For the text-containing cell, return its midpoint in [X, Y] coordinate format. 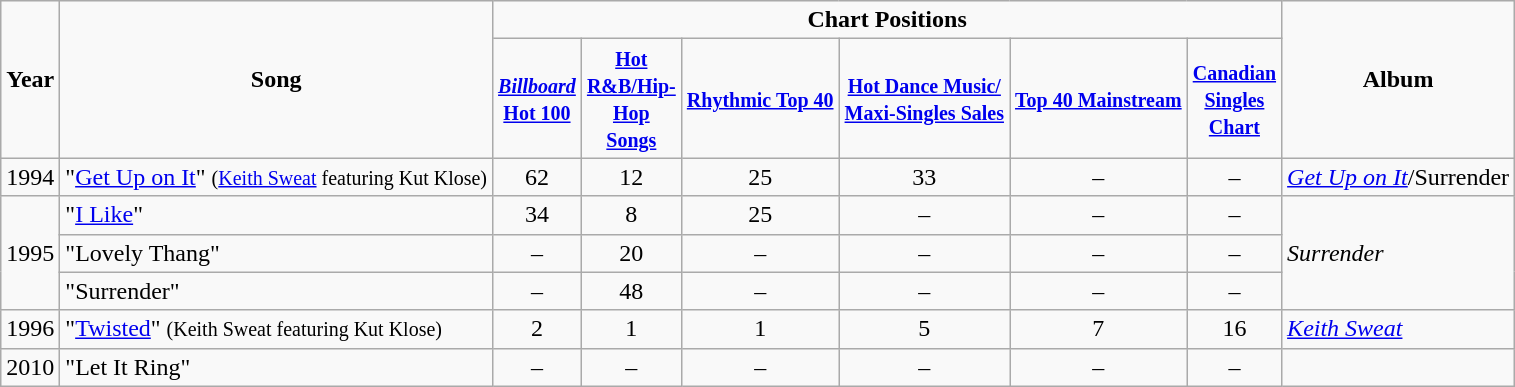
5 [924, 329]
Song [276, 80]
"Lovely Thang" [276, 253]
"Let It Ring" [276, 367]
Hot R&B/Hip-Hop Songs [631, 98]
7 [1099, 329]
"I Like" [276, 215]
Keith Sweat [1398, 329]
34 [538, 215]
8 [631, 215]
"Surrender" [276, 291]
33 [924, 177]
48 [631, 291]
Surrender [1398, 253]
Billboard Hot 100 [538, 98]
Top 40 Mainstream [1099, 98]
2 [538, 329]
Year [30, 80]
12 [631, 177]
2010 [30, 367]
62 [538, 177]
16 [1234, 329]
Hot Dance Music/Maxi-Singles Sales [924, 98]
Rhythmic Top 40 [760, 98]
Album [1398, 80]
20 [631, 253]
1996 [30, 329]
Get Up on It/Surrender [1398, 177]
Canadian Singles Chart [1234, 98]
1995 [30, 253]
Chart Positions [888, 20]
1994 [30, 177]
"Get Up on It" (Keith Sweat featuring Kut Klose) [276, 177]
"Twisted" (Keith Sweat featuring Kut Klose) [276, 329]
